Find where the given text appears and provide that cell's center as [x, y] coordinate. 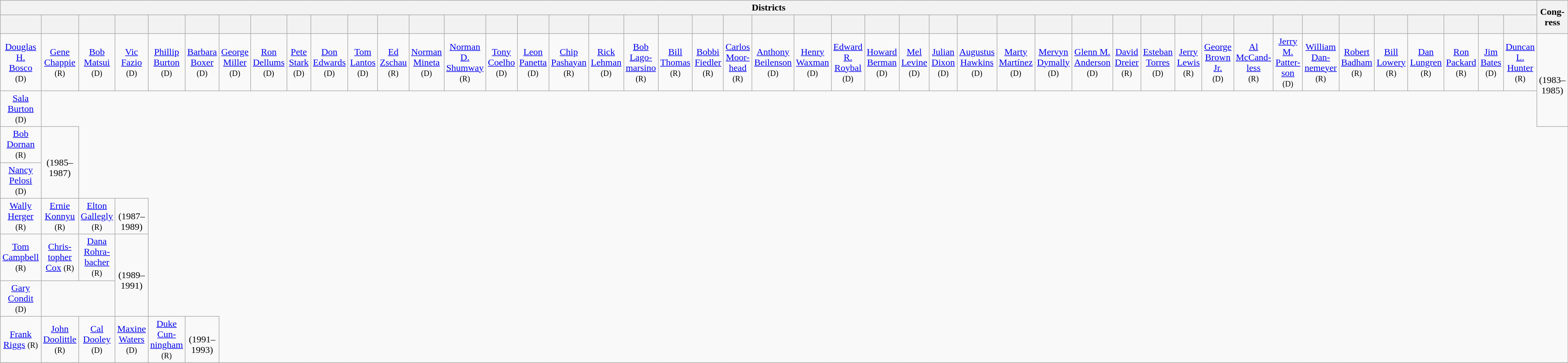
Duke Cun-ningham (R) [167, 340]
TomCampbell(R) [21, 257]
PhillipBurton (D) [167, 62]
MelLevine(D) [914, 62]
BillThomas(R) [675, 62]
(1989–1991) [131, 275]
(1983–1985) [1552, 80]
ErnieKonnyu (R) [60, 216]
BobLago-marsino(R) [641, 62]
DouglasH.Bosco(D) [21, 62]
RonDellums(D) [269, 62]
JulianDixon(D) [943, 62]
AugustusHawkins(D) [977, 62]
JerryLewis(R) [1189, 62]
RonPackard(R) [1461, 62]
BillLowery(R) [1391, 62]
BobMatsui(D) [97, 62]
AlMcCand-less(R) [1254, 62]
DuncanL.Hunter(R) [1520, 62]
Jerry M.Patter-son (D) [1288, 62]
SalaBurton (D) [21, 109]
HowardBerman(D) [882, 62]
JimBates(D) [1491, 62]
RobertBadham(R) [1357, 62]
FrankRiggs (R) [21, 340]
DanaRohra-bacher(R) [97, 257]
EdwardR.Roybal(D) [848, 62]
BobDornan(R) [21, 144]
VicFazio(D) [131, 62]
MervynDymally(D) [1054, 62]
Glenn M.Anderson(D) [1092, 62]
TomLantos(D) [363, 62]
PeteStark(D) [299, 62]
NormanD.Shumway(R) [465, 62]
CalDooley (D) [97, 340]
Districts [769, 8]
NancyPelosi(D) [21, 180]
RickLehman(D) [606, 62]
DonEdwards(D) [329, 62]
EstebanTorres(D) [1158, 62]
AnthonyBeilenson(D) [773, 62]
GeorgeMiller(D) [235, 62]
DavidDreier(R) [1127, 62]
MaxineWaters (D) [131, 340]
(1985–1987) [60, 162]
EdZschau(R) [393, 62]
WilliamDan-nemeyer(R) [1321, 62]
EltonGallegly(R) [97, 216]
GaryCondit(D) [21, 298]
DanLungren(R) [1426, 62]
Cong­ress [1552, 17]
BobbiFiedler(R) [708, 62]
CarlosMoor-head(R) [738, 62]
HenryWaxman(D) [813, 62]
GeorgeBrownJr.(D) [1217, 62]
BarbaraBoxer(D) [202, 62]
GeneChappie(R) [60, 62]
MartyMartínez(D) [1016, 62]
(1991–1993) [202, 340]
Chris-topherCox (R) [60, 257]
WallyHerger(R) [21, 216]
NormanMineta(D) [427, 62]
LeonPanetta(D) [533, 62]
TonyCoelho(D) [501, 62]
ChipPashayan(R) [569, 62]
(1987–1989) [131, 216]
JohnDoolittle (R) [60, 340]
